Capture the cell that displays the provided text and extract its (X, Y) central coordinate. 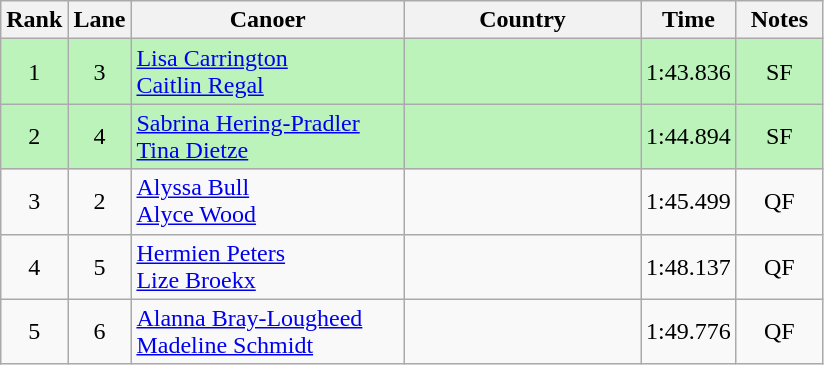
Time (689, 20)
Alanna Bray-LougheedMadeline Schmidt (268, 332)
1:49.776 (689, 332)
1 (34, 72)
6 (100, 332)
Alyssa BullAlyce Wood (268, 202)
1:43.836 (689, 72)
Country (522, 20)
Lisa CarringtonCaitlin Regal (268, 72)
Rank (34, 20)
Canoer (268, 20)
Notes (779, 20)
Lane (100, 20)
1:45.499 (689, 202)
Sabrina Hering-PradlerTina Dietze (268, 136)
1:48.137 (689, 266)
1:44.894 (689, 136)
Hermien PetersLize Broekx (268, 266)
